Extract the (x, y) coordinate from the center of the cell holding the provided text.  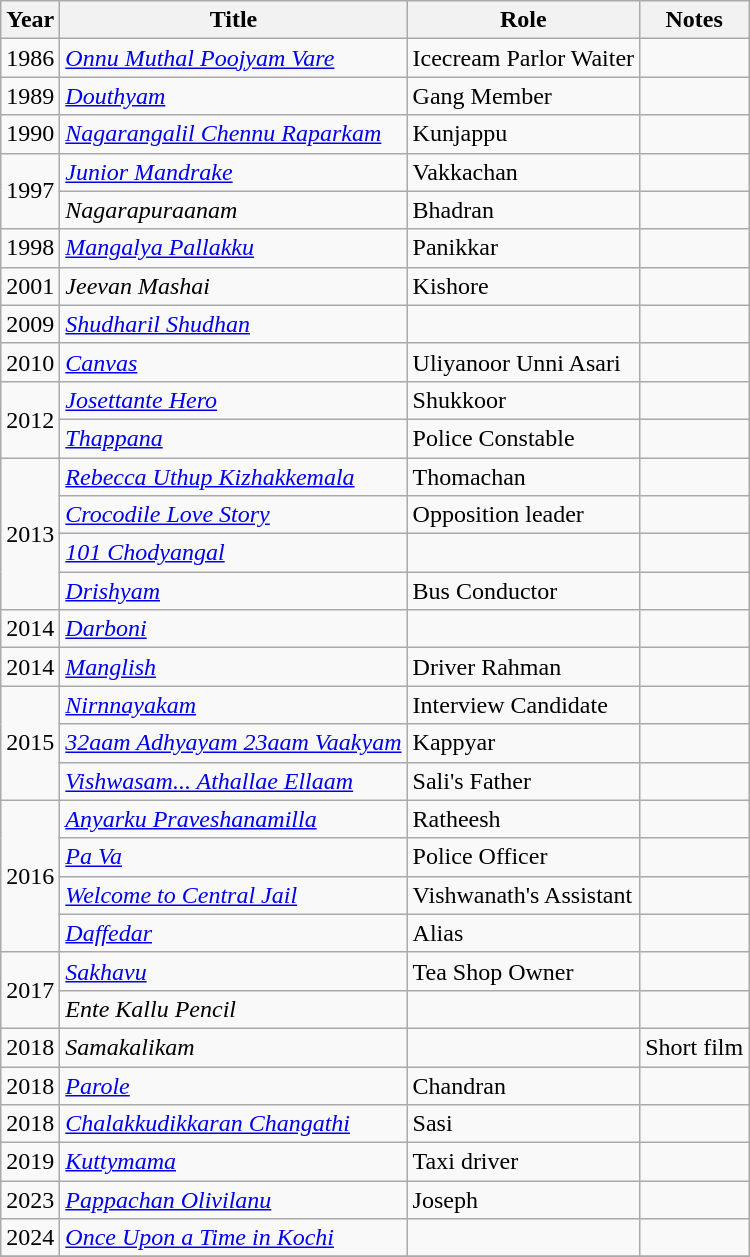
Opposition leader (524, 515)
Jeevan Mashai (234, 286)
Interview Candidate (524, 705)
Icecream Parlor Waiter (524, 58)
Pappachan Olivilanu (234, 1200)
Kunjappu (524, 134)
2019 (30, 1162)
Sakhavu (234, 971)
2017 (30, 990)
Title (234, 20)
1997 (30, 191)
Rebecca Uthup Kizhakkemala (234, 477)
Kuttymama (234, 1162)
Year (30, 20)
Bhadran (524, 210)
2010 (30, 362)
Darboni (234, 629)
Gang Member (524, 96)
Bus Conductor (524, 591)
Sasi (524, 1124)
Chalakkudikkaran Changathi (234, 1124)
Anyarku Praveshanamilla (234, 819)
Kishore (524, 286)
Uliyanoor Unni Asari (524, 362)
Drishyam (234, 591)
Nagarapuraanam (234, 210)
Short film (694, 1047)
Once Upon a Time in Kochi (234, 1238)
Daffedar (234, 933)
Ente Kallu Pencil (234, 1009)
Taxi driver (524, 1162)
Welcome to Central Jail (234, 895)
Nirnnayakam (234, 705)
1989 (30, 96)
Joseph (524, 1200)
2015 (30, 743)
Shudharil Shudhan (234, 324)
Manglish (234, 667)
Mangalya Pallakku (234, 248)
Vakkachan (524, 172)
1986 (30, 58)
Ratheesh (524, 819)
Thomachan (524, 477)
Thappana (234, 438)
2023 (30, 1200)
Sali's Father (524, 781)
Vishwasam... Athallae Ellaam (234, 781)
32aam Adhyayam 23aam Vaakyam (234, 743)
Vishwanath's Assistant (524, 895)
Pa Va (234, 857)
Notes (694, 20)
Parole (234, 1085)
Panikkar (524, 248)
Kappyar (524, 743)
Alias (524, 933)
Shukkoor (524, 400)
2016 (30, 876)
Douthyam (234, 96)
101 Chodyangal (234, 553)
Onnu Muthal Poojyam Vare (234, 58)
Police Officer (524, 857)
Nagarangalil Chennu Raparkam (234, 134)
2013 (30, 534)
Josettante Hero (234, 400)
2012 (30, 419)
1990 (30, 134)
2001 (30, 286)
1998 (30, 248)
Samakalikam (234, 1047)
Tea Shop Owner (524, 971)
Chandran (524, 1085)
Crocodile Love Story (234, 515)
Police Constable (524, 438)
Canvas (234, 362)
Driver Rahman (524, 667)
2024 (30, 1238)
Junior Mandrake (234, 172)
2009 (30, 324)
Role (524, 20)
